Locate the cell with the specified text and output its [x, y] center coordinate. 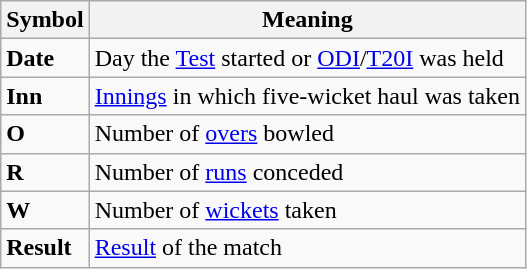
Result of the match [307, 248]
W [45, 210]
Innings in which five-wicket haul was taken [307, 96]
Number of runs conceded [307, 172]
Number of overs bowled [307, 134]
Inn [45, 96]
Day the Test started or ODI/T20I was held [307, 58]
Number of wickets taken [307, 210]
Result [45, 248]
Date [45, 58]
Symbol [45, 20]
O [45, 134]
Meaning [307, 20]
R [45, 172]
